Locate the cell with the specified text and output its (x, y) center coordinate. 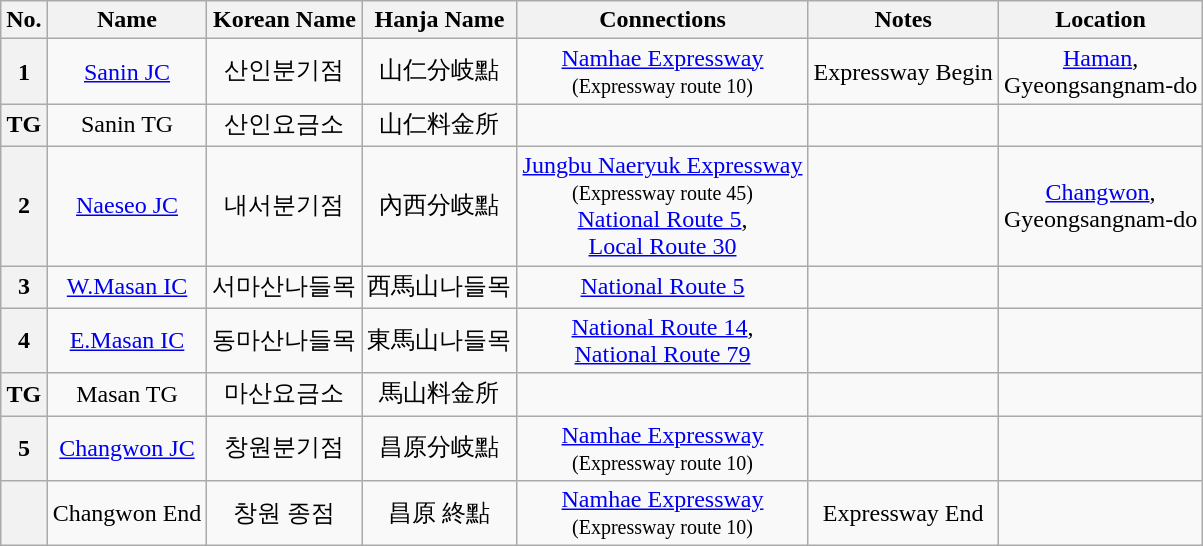
Korean Name (284, 20)
Notes (903, 20)
National Route 14,National Route 79 (662, 340)
동마산나들목 (284, 340)
W.Masan IC (127, 288)
National Route 5 (662, 288)
Expressway End (903, 514)
馬山料金所 (440, 394)
5 (24, 448)
Location (1100, 20)
昌原分岐點 (440, 448)
No. (24, 20)
Sanin TG (127, 126)
2 (24, 206)
산인요금소 (284, 126)
Changwon End (127, 514)
西馬山나들목 (440, 288)
昌原 終點 (440, 514)
서마산나들목 (284, 288)
4 (24, 340)
3 (24, 288)
Haman,Gyeongsangnam-do (1100, 72)
산인분기점 (284, 72)
內西分岐點 (440, 206)
창원분기점 (284, 448)
Name (127, 20)
Jungbu Naeryuk Expressway(Expressway route 45)National Route 5, Local Route 30 (662, 206)
1 (24, 72)
山仁分岐點 (440, 72)
내서분기점 (284, 206)
Changwon JC (127, 448)
Sanin JC (127, 72)
Naeseo JC (127, 206)
Masan TG (127, 394)
Connections (662, 20)
Expressway Begin (903, 72)
Hanja Name (440, 20)
마산요금소 (284, 394)
東馬山나들목 (440, 340)
E.Masan IC (127, 340)
山仁料金所 (440, 126)
Changwon,Gyeongsangnam-do (1100, 206)
창원 종점 (284, 514)
